Determine the (x, y) coordinate at the center of the cell enclosing the given text.  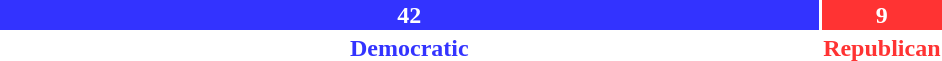
42 (410, 15)
9 (882, 15)
